Return (x, y) of the center of cell containing provided text 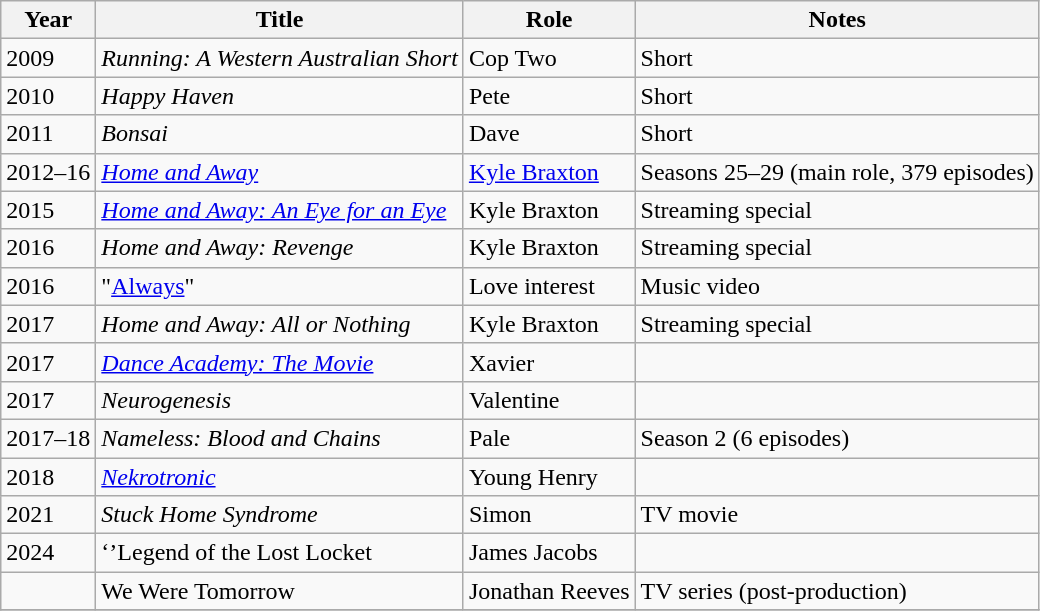
Notes (837, 20)
Nameless: Blood and Chains (280, 438)
Seasons 25–29 (main role, 379 episodes) (837, 172)
Happy Haven (280, 96)
Nekrotronic (280, 477)
Young Henry (549, 477)
James Jacobs (549, 553)
TV series (post-production) (837, 591)
Dave (549, 134)
Season 2 (6 episodes) (837, 438)
Valentine (549, 400)
Home and Away: Revenge (280, 248)
TV movie (837, 515)
Xavier (549, 362)
Home and Away: All or Nothing (280, 324)
2009 (48, 58)
2011 (48, 134)
Home and Away: An Eye for an Eye (280, 210)
‘’Legend of the Lost Locket (280, 553)
Home and Away (280, 172)
Role (549, 20)
Pete (549, 96)
Music video (837, 286)
Running: A Western Australian Short (280, 58)
Title (280, 20)
Neurogenesis (280, 400)
2012–16 (48, 172)
Love interest (549, 286)
2024 (48, 553)
We Were Tomorrow (280, 591)
2018 (48, 477)
2017–18 (48, 438)
Bonsai (280, 134)
2021 (48, 515)
"Always" (280, 286)
Simon (549, 515)
2015 (48, 210)
Year (48, 20)
Stuck Home Syndrome (280, 515)
Dance Academy: The Movie (280, 362)
Pale (549, 438)
2010 (48, 96)
Cop Two (549, 58)
Jonathan Reeves (549, 591)
